Detect which cell encompasses the target text, then output its [x, y] center coordinate. 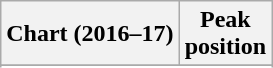
Peak position [225, 34]
Chart (2016–17) [90, 34]
